Provide the (x, y) coordinate of the cell's center where the given text is located.  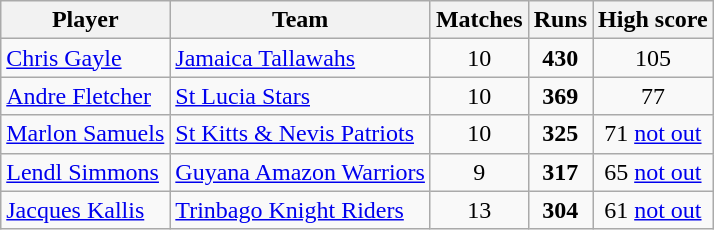
Andre Fletcher (86, 96)
Trinbago Knight Riders (300, 210)
St Kitts & Nevis Patriots (300, 134)
61 not out (654, 210)
430 (560, 58)
Runs (560, 20)
Lendl Simmons (86, 172)
Marlon Samuels (86, 134)
St Lucia Stars (300, 96)
Matches (479, 20)
65 not out (654, 172)
325 (560, 134)
Jacques Kallis (86, 210)
Player (86, 20)
Jamaica Tallawahs (300, 58)
71 not out (654, 134)
Guyana Amazon Warriors (300, 172)
High score (654, 20)
105 (654, 58)
304 (560, 210)
77 (654, 96)
369 (560, 96)
9 (479, 172)
13 (479, 210)
Team (300, 20)
317 (560, 172)
Chris Gayle (86, 58)
